Identify which cell holds the provided text, then report its [X, Y] central coordinate. 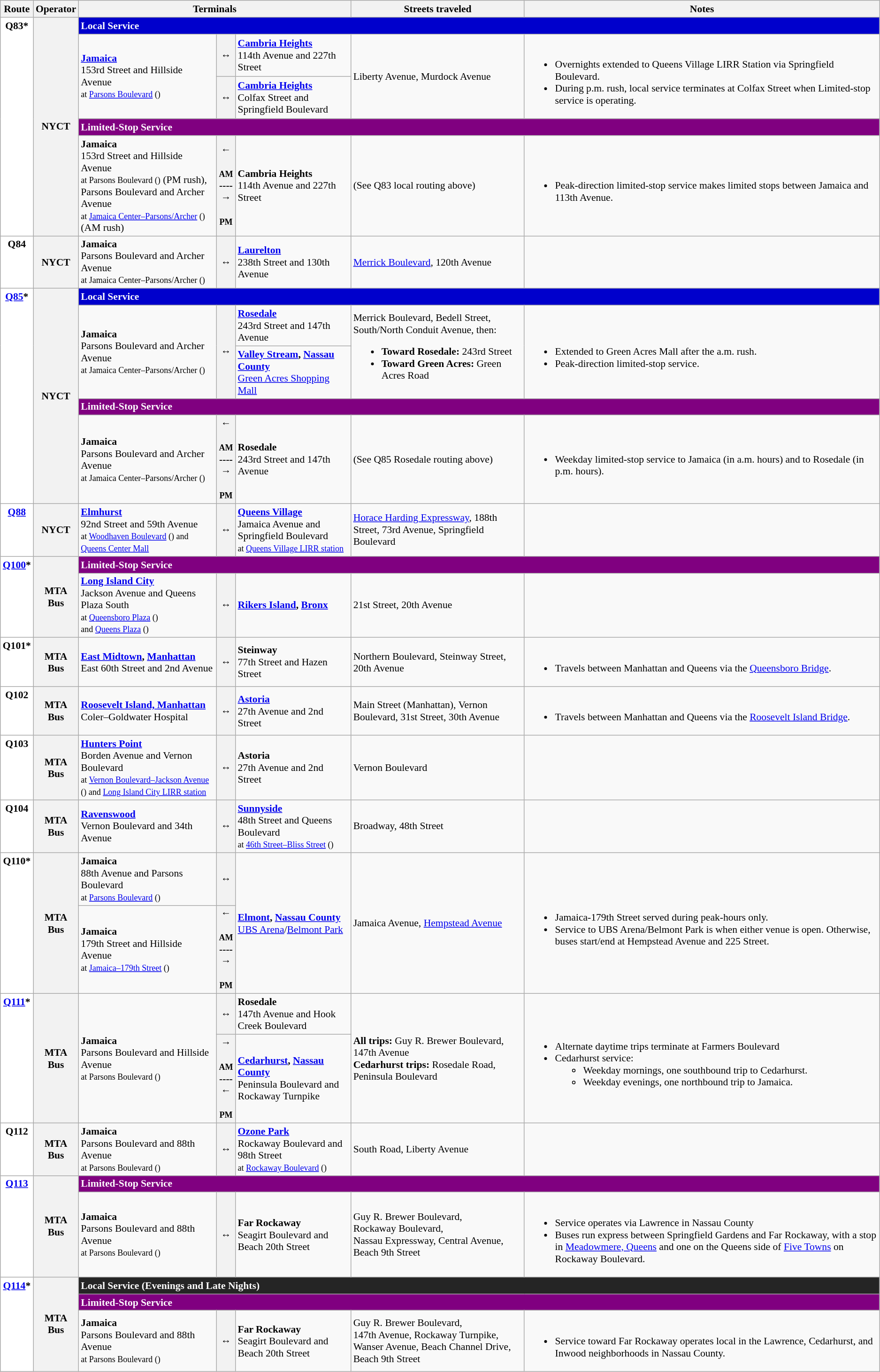
Q85* [17, 396]
Service toward Far Rockaway operates local in the Lawrence, Cedarhurst, and Inwood neighborhoods in Nassau County. [702, 1341]
Roosevelt Island, ManhattanColer–Goldwater Hospital [147, 711]
South Road, Liberty Avenue [438, 1149]
Streets traveled [438, 9]
Rikers Island, Bronx [293, 605]
Merrick Boulevard, Bedell Street,South/North Conduit Avenue, then:Toward Rosedale: 243rd StreetToward Green Acres: Green Acres Road [438, 352]
RavenswoodVernon Boulevard and 34th Avenue [147, 826]
Jamaica179th Street and Hillside Avenueat Jamaica–179th Street () [147, 950]
Jamaica Avenue, Hempstead Avenue [438, 923]
Guy R. Brewer Boulevard,Rockaway Boulevard,Nassau Expressway, Central Avenue,Beach 9th Street [438, 1235]
Local Service (Evenings and Late Nights) [479, 1286]
Q101* [17, 662]
All trips: Guy R. Brewer Boulevard, 147th AvenueCedarhurst trips: Rosedale Road, Peninsula Boulevard [438, 1059]
21st Street, 20th Avenue [438, 605]
Q114* [17, 1324]
Vernon Boulevard [438, 768]
Cedarhurst, Nassau CountyPeninsula Boulevard and Rockaway Turnpike [293, 1079]
Extended to Green Acres Mall after the a.m. rush.Peak-direction limited-stop service. [702, 352]
Q84 [17, 262]
Laurelton238th Street and 130th Avenue [293, 262]
Horace Harding Expressway, 188th Street, 73rd Avenue, Springfield Boulevard [438, 530]
Ozone ParkRockaway Boulevard and 98th Streetat Rockaway Boulevard () [293, 1149]
Q111* [17, 1059]
Operator [56, 9]
Q112 [17, 1149]
Valley Stream, Nassau CountyGreen Acres Shopping Mall [293, 372]
Peak-direction limited-stop service makes limited stops between Jamaica and 113th Avenue. [702, 186]
→AM----←PM [226, 1079]
Q110* [17, 923]
Route [17, 9]
Guy R. Brewer Boulevard,147th Avenue, Rockaway Turnpike,Wanser Avenue, Beach Channel Drive,Beach 9th Street [438, 1341]
(See Q85 Rosedale routing above) [438, 460]
Hunters PointBorden Avenue and Vernon Boulevardat Vernon Boulevard–Jackson Avenue () and Long Island City LIRR station [147, 768]
Jamaica88th Avenue and Parsons Boulevardat Parsons Boulevard () [147, 879]
Q113 [17, 1227]
Sunnyside48th Street and Queens Boulevardat 46th Street–Bliss Street () [293, 826]
(See Q83 local routing above) [438, 186]
East Midtown, ManhattanEast 60th Street and 2nd Avenue [147, 662]
Q104 [17, 826]
Q100* [17, 597]
JamaicaParsons Boulevard and Hillside Avenueat Parsons Boulevard () [147, 1059]
Weekday limited-stop service to Jamaica (in a.m. hours) and to Rosedale (in p.m. hours). [702, 460]
Queens VillageJamaica Avenue and Springfield Boulevardat Queens Village LIRR station [293, 530]
Broadway, 48th Street [438, 826]
Long Island City Jackson Avenue and Queens Plaza Southat Queensboro Plaza ()and Queens Plaza () [147, 605]
Northern Boulevard, Steinway Street,20th Avenue [438, 662]
Q88 [17, 530]
Steinway77th Street and Hazen Street [293, 662]
Terminals [214, 9]
Elmhurst92nd Street and 59th Avenueat Woodhaven Boulevard () and Queens Center Mall [147, 530]
Merrick Boulevard, 120th Avenue [438, 262]
Q103 [17, 768]
Cambria HeightsColfax Street and Springfield Boulevard [293, 98]
Q83* [17, 127]
Travels between Manhattan and Queens via the Queensboro Bridge. [702, 662]
Q102 [17, 711]
Notes [702, 9]
Travels between Manhattan and Queens via the Roosevelt Island Bridge. [702, 711]
Main Street (Manhattan), Vernon Boulevard, 31st Street, 30th Avenue [438, 711]
Liberty Avenue, Murdock Avenue [438, 76]
Rosedale147th Avenue and Hook Creek Boulevard [293, 1014]
Elmont, Nassau CountyUBS Arena/Belmont Park [293, 923]
Jamaica153rd Street and Hillside Avenueat Parsons Boulevard () [147, 76]
